Scan for the cell matching the given text and deliver its [X, Y] coordinate at center. 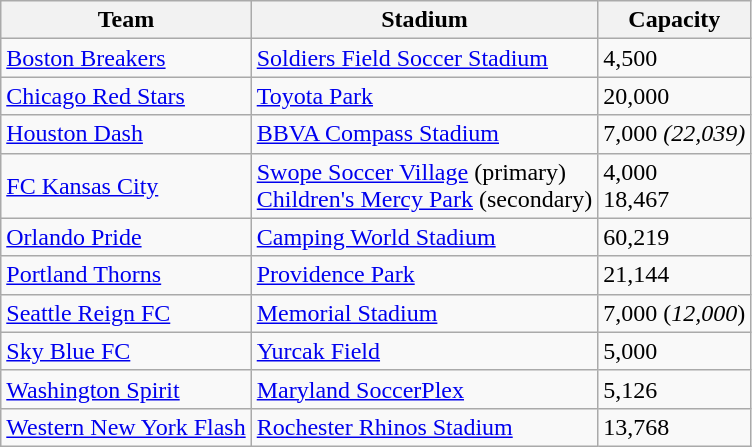
5,126 [674, 389]
Memorial Stadium [424, 313]
4,500 [674, 58]
Maryland SoccerPlex [424, 389]
4,00018,467 [674, 186]
7,000 (22,039) [674, 134]
Western New York Flash [126, 427]
Houston Dash [126, 134]
20,000 [674, 96]
60,219 [674, 237]
Team [126, 20]
21,144 [674, 275]
5,000 [674, 351]
Boston Breakers [126, 58]
Washington Spirit [126, 389]
BBVA Compass Stadium [424, 134]
7,000 (12,000) [674, 313]
Rochester Rhinos Stadium [424, 427]
FC Kansas City [126, 186]
Seattle Reign FC [126, 313]
Portland Thorns [126, 275]
Chicago Red Stars [126, 96]
Sky Blue FC [126, 351]
13,768 [674, 427]
Orlando Pride [126, 237]
Providence Park [424, 275]
Stadium [424, 20]
Camping World Stadium [424, 237]
Yurcak Field [424, 351]
Soldiers Field Soccer Stadium [424, 58]
Capacity [674, 20]
Swope Soccer Village (primary)Children's Mercy Park (secondary) [424, 186]
Toyota Park [424, 96]
